Search for the cell housing the specified text and yield its [X, Y] center coordinate. 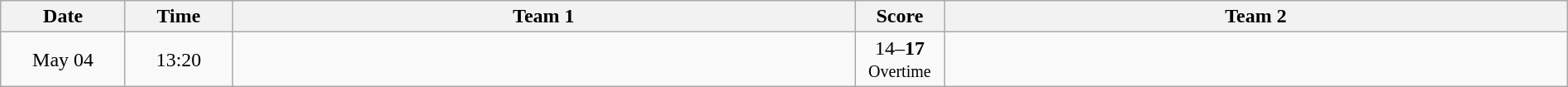
14–17Overtime [900, 60]
Team 1 [544, 17]
13:20 [179, 60]
May 04 [63, 60]
Team 2 [1256, 17]
Date [63, 17]
Score [900, 17]
Time [179, 17]
